Return the [x, y] coordinate for the center point of the cell that contains the specified text.  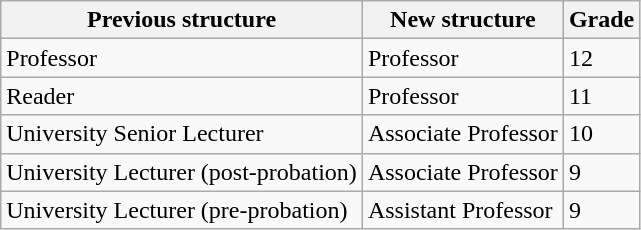
University Lecturer (pre‑probation) [182, 210]
University Senior Lecturer [182, 134]
Assistant Professor [462, 210]
New structure [462, 20]
University Lecturer (post‑probation) [182, 172]
11 [601, 96]
12 [601, 58]
10 [601, 134]
Previous structure [182, 20]
Reader [182, 96]
Grade [601, 20]
